Find where the given text appears and provide that cell's center as (x, y) coordinate. 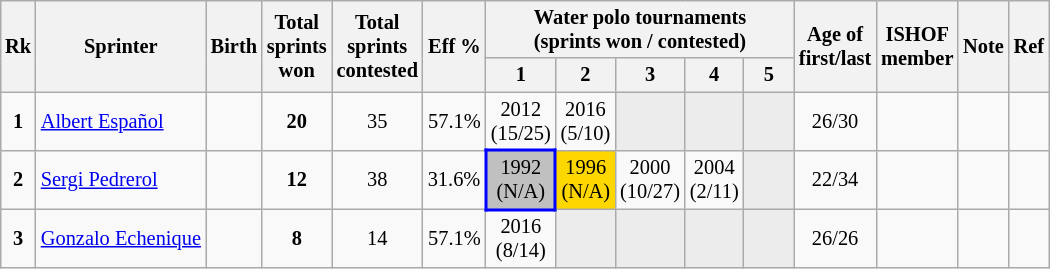
2000(10/27) (650, 180)
Totalsprintswon (297, 46)
Water polo tournaments(sprints won / contested) (640, 29)
2012(15/25) (521, 121)
14 (378, 238)
8 (297, 238)
Age offirst/last (835, 46)
31.6% (454, 180)
35 (378, 121)
22/34 (835, 180)
38 (378, 180)
20 (297, 121)
Sergi Pedrerol (121, 180)
1992(N/A) (521, 180)
1996(N/A) (586, 180)
Eff % (454, 46)
26/26 (835, 238)
Birth (234, 46)
Note (983, 46)
Ref (1029, 46)
2016(5/10) (586, 121)
12 (297, 180)
Albert Español (121, 121)
Sprinter (121, 46)
4 (714, 75)
ISHOFmember (917, 46)
Gonzalo Echenique (121, 238)
Totalsprintscontested (378, 46)
Rk (18, 46)
26/30 (835, 121)
5 (769, 75)
2004(2/11) (714, 180)
2016(8/14) (521, 238)
